Find where the given text appears and provide that cell's center as [X, Y] coordinate. 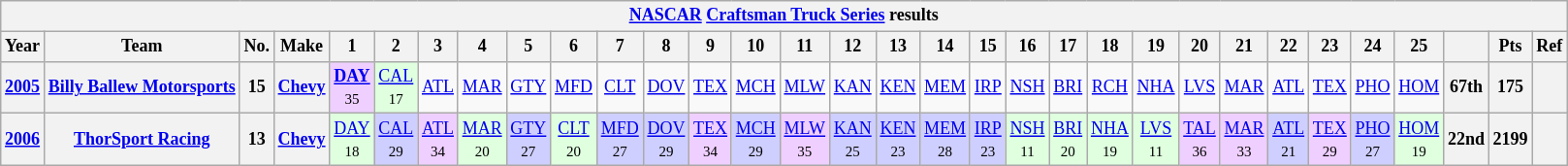
MFD27 [620, 140]
MCH29 [755, 140]
MAR33 [1244, 140]
Billy Ballew Motorsports [142, 87]
Year [23, 47]
24 [1373, 47]
Team [142, 47]
CAL17 [396, 87]
2199 [1511, 140]
No. [256, 47]
6 [574, 47]
20 [1200, 47]
GTY27 [528, 140]
TAL36 [1200, 140]
IRP [987, 87]
16 [1028, 47]
MEM28 [945, 140]
PHO [1373, 87]
9 [711, 47]
175 [1511, 87]
ThorSport Racing [142, 140]
CAL29 [396, 140]
LVS [1200, 87]
HOM [1420, 87]
KEN [898, 87]
RCH [1110, 87]
22nd [1466, 140]
KAN [852, 87]
10 [755, 47]
NHA19 [1110, 140]
PHO27 [1373, 140]
MEM [945, 87]
GTY [528, 87]
MLW35 [805, 140]
14 [945, 47]
18 [1110, 47]
25 [1420, 47]
ATL34 [438, 140]
NHA [1156, 87]
17 [1069, 47]
MLW [805, 87]
Pts [1511, 47]
7 [620, 47]
MFD [574, 87]
CLT [620, 87]
DAY18 [352, 140]
NSH [1028, 87]
12 [852, 47]
4 [482, 47]
DOV29 [666, 140]
BRI [1069, 87]
22 [1289, 47]
CLT20 [574, 140]
KEN23 [898, 140]
LVS11 [1156, 140]
3 [438, 47]
TEX29 [1329, 140]
HOM19 [1420, 140]
KAN25 [852, 140]
Make [302, 47]
19 [1156, 47]
2005 [23, 87]
8 [666, 47]
1 [352, 47]
DAY35 [352, 87]
ATL21 [1289, 140]
2006 [23, 140]
5 [528, 47]
2 [396, 47]
21 [1244, 47]
TEX34 [711, 140]
IRP23 [987, 140]
11 [805, 47]
67th [1466, 87]
MCH [755, 87]
NASCAR Craftsman Truck Series results [784, 16]
DOV [666, 87]
MAR20 [482, 140]
23 [1329, 47]
Ref [1550, 47]
NSH11 [1028, 140]
BRI20 [1069, 140]
